Find where the given text appears and provide that cell's center as [x, y] coordinate. 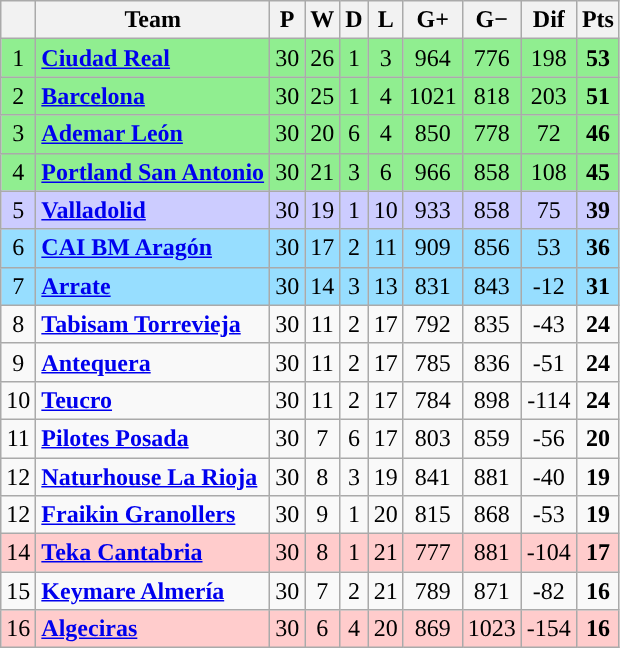
835 [492, 324]
Arrate [153, 286]
108 [548, 172]
D [354, 20]
36 [598, 248]
-114 [548, 400]
75 [548, 210]
909 [432, 248]
777 [432, 553]
871 [492, 591]
856 [492, 248]
789 [432, 591]
868 [492, 515]
776 [492, 58]
966 [432, 172]
964 [432, 58]
784 [432, 400]
Dif [548, 20]
836 [492, 362]
-82 [548, 591]
-56 [548, 438]
Naturhouse La Rioja [153, 477]
-104 [548, 553]
Portland San Antonio [153, 172]
45 [598, 172]
898 [492, 400]
869 [432, 629]
-51 [548, 362]
Valladolid [153, 210]
G+ [432, 20]
Teucro [153, 400]
850 [432, 134]
843 [492, 286]
841 [432, 477]
-53 [548, 515]
26 [322, 58]
51 [598, 96]
Fraikin Granollers [153, 515]
778 [492, 134]
Pts [598, 20]
203 [548, 96]
Pilotes Posada [153, 438]
818 [492, 96]
Keymare Almería [153, 591]
Ciudad Real [153, 58]
Tabisam Torrevieja [153, 324]
-154 [548, 629]
815 [432, 515]
1023 [492, 629]
Algeciras [153, 629]
46 [598, 134]
792 [432, 324]
Ademar León [153, 134]
P [288, 20]
785 [432, 362]
31 [598, 286]
198 [548, 58]
Teka Cantabria [153, 553]
-12 [548, 286]
G− [492, 20]
72 [548, 134]
25 [322, 96]
5 [18, 210]
831 [432, 286]
39 [598, 210]
859 [492, 438]
L [386, 20]
13 [386, 286]
-40 [548, 477]
Antequera [153, 362]
CAI BM Aragón [153, 248]
803 [432, 438]
1021 [432, 96]
Barcelona [153, 96]
-43 [548, 324]
15 [18, 591]
W [322, 20]
Team [153, 20]
933 [432, 210]
